Capture the cell that displays the provided text and extract its (X, Y) central coordinate. 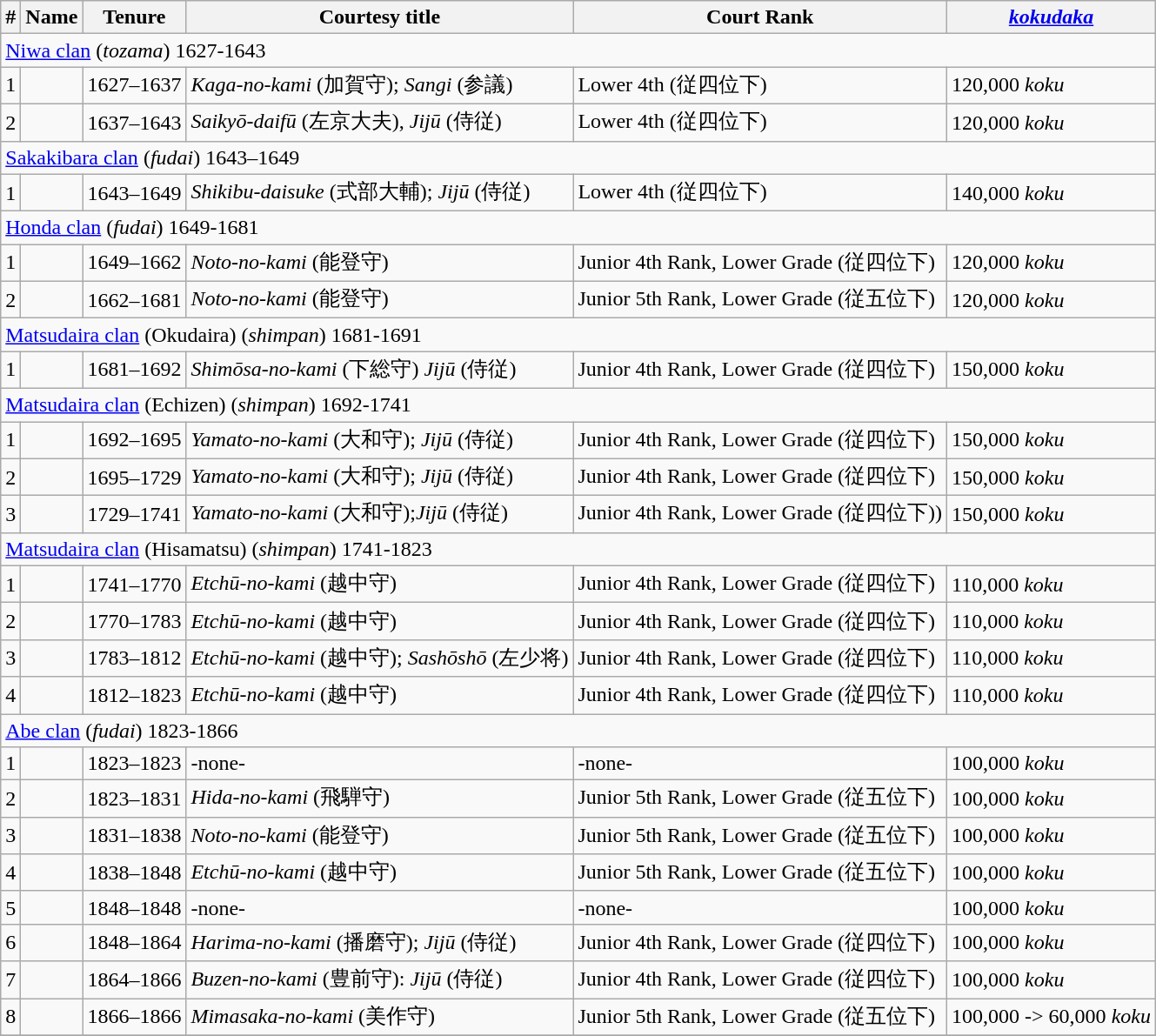
1848–1848 (134, 907)
1812–1823 (134, 696)
1627–1637 (134, 85)
Harima-no-kami (播磨守); Jijū (侍従) (379, 943)
Kaga-no-kami (加賀守); Sangi (参議) (379, 85)
1838–1848 (134, 873)
7 (10, 979)
Abe clan (fudai) 1823-1866 (578, 730)
Tenure (134, 17)
# (10, 17)
1695–1729 (134, 477)
1692–1695 (134, 440)
1831–1838 (134, 835)
Yamato-no-kami (大和守);Jijū (侍従) (379, 515)
kokudaka (1052, 17)
1681–1692 (134, 371)
1783–1812 (134, 658)
1866–1866 (134, 1018)
1741–1770 (134, 585)
Courtesy title (379, 17)
8 (10, 1018)
1729–1741 (134, 515)
Niwa clan (tozama) 1627-1643 (578, 50)
Junior 4th Rank, Lower Grade (従四位下)) (760, 515)
Matsudaira clan (Okudaira) (shimpan) 1681-1691 (578, 335)
Honda clan (fudai) 1649-1681 (578, 228)
Buzen-no-kami (豊前守): Jijū (侍従) (379, 979)
Saikyō-daifū (左京大夫), Jijū (侍従) (379, 122)
1823–1823 (134, 764)
Hida-no-kami (飛騨守) (379, 799)
6 (10, 943)
Matsudaira clan (Hisamatsu) (shimpan) 1741-1823 (578, 549)
Shimōsa-no-kami (下総守) Jijū (侍従) (379, 371)
1643–1649 (134, 193)
Sakakibara clan (fudai) 1643–1649 (578, 157)
1864–1866 (134, 979)
Shikibu-daisuke (式部大輔); Jijū (侍従) (379, 193)
Etchū-no-kami (越中守); Sashōshō (左少将) (379, 658)
100,000 -> 60,000 koku (1052, 1018)
Matsudaira clan (Echizen) (shimpan) 1692-1741 (578, 404)
5 (10, 907)
1770–1783 (134, 621)
1662–1681 (134, 299)
Court Rank (760, 17)
140,000 koku (1052, 193)
Name (52, 17)
1848–1864 (134, 943)
1637–1643 (134, 122)
1823–1831 (134, 799)
Mimasaka-no-kami (美作守) (379, 1018)
1649–1662 (134, 263)
